Find where the given text appears and provide that cell's center as [X, Y] coordinate. 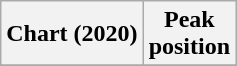
Chart (2020) [72, 34]
Peakposition [189, 34]
